From the cell containing the given text, extract its center point as [x, y] coordinate. 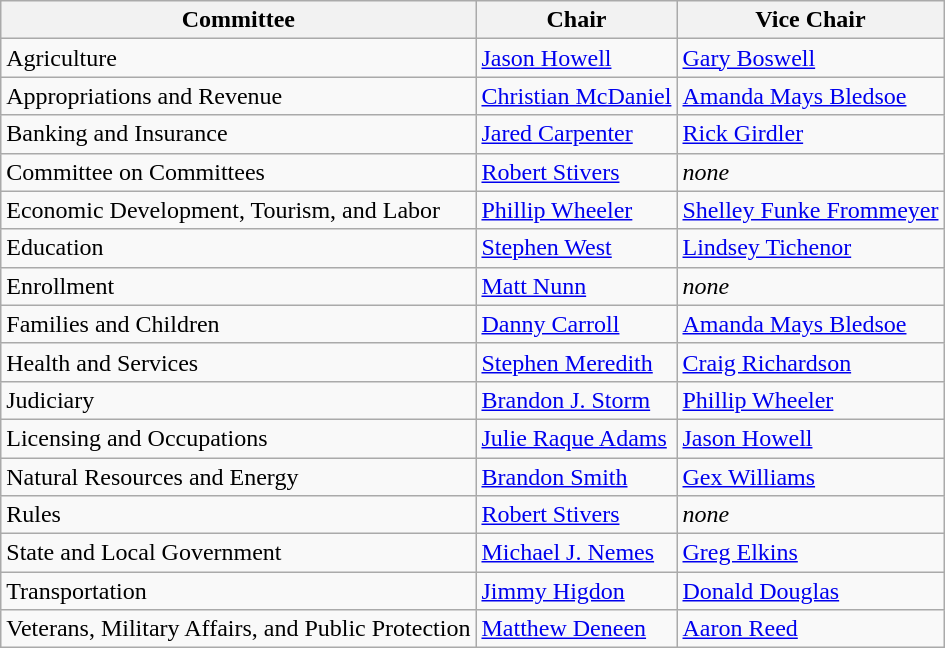
Aaron Reed [810, 629]
Natural Resources and Energy [238, 477]
Jared Carpenter [576, 134]
Licensing and Occupations [238, 438]
Stephen Meredith [576, 362]
Chair [576, 20]
Transportation [238, 591]
Greg Elkins [810, 553]
Stephen West [576, 248]
Banking and Insurance [238, 134]
Enrollment [238, 286]
Agriculture [238, 58]
Education [238, 248]
Matthew Deneen [576, 629]
Committee [238, 20]
Shelley Funke Frommeyer [810, 210]
Lindsey Tichenor [810, 248]
Appropriations and Revenue [238, 96]
Michael J. Nemes [576, 553]
Judiciary [238, 400]
Rules [238, 515]
State and Local Government [238, 553]
Craig Richardson [810, 362]
Brandon Smith [576, 477]
Jimmy Higdon [576, 591]
Veterans, Military Affairs, and Public Protection [238, 629]
Committee on Committees [238, 172]
Gex Williams [810, 477]
Danny Carroll [576, 324]
Gary Boswell [810, 58]
Christian McDaniel [576, 96]
Brandon J. Storm [576, 400]
Economic Development, Tourism, and Labor [238, 210]
Vice Chair [810, 20]
Donald Douglas [810, 591]
Matt Nunn [576, 286]
Rick Girdler [810, 134]
Julie Raque Adams [576, 438]
Health and Services [238, 362]
Families and Children [238, 324]
